Provide the [x, y] coordinate of the cell's center where the given text is located.  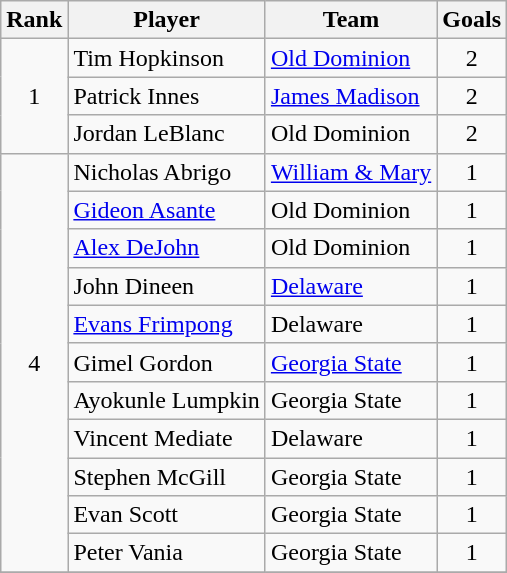
Ayokunle Lumpkin [167, 400]
Evans Frimpong [167, 324]
Gimel Gordon [167, 362]
Player [167, 20]
Peter Vania [167, 553]
Alex DeJohn [167, 248]
Stephen McGill [167, 477]
John Dineen [167, 286]
Patrick Innes [167, 96]
Vincent Mediate [167, 438]
William & Mary [350, 172]
Gideon Asante [167, 210]
Goals [472, 20]
James Madison [350, 96]
Team [350, 20]
Evan Scott [167, 515]
Tim Hopkinson [167, 58]
4 [34, 362]
Nicholas Abrigo [167, 172]
Jordan LeBlanc [167, 134]
Rank [34, 20]
